Pinpoint the cell where the given text exists, returning its (x, y) midpoint coordinate. 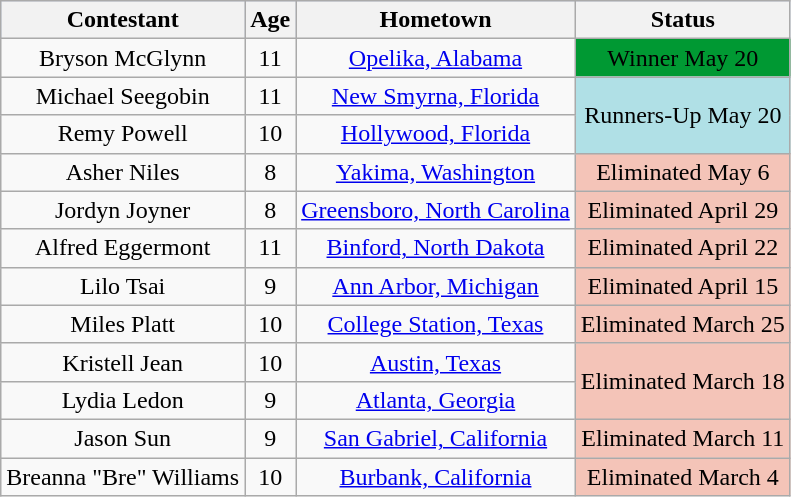
Austin, Texas (436, 362)
Lilo Tsai (123, 286)
Binford, North Dakota (436, 248)
Alfred Eggermont (123, 248)
Age (270, 20)
Opelika, Alabama (436, 58)
Ann Arbor, Michigan (436, 286)
Hollywood, Florida (436, 134)
Jordyn Joyner (123, 210)
Eliminated April 15 (682, 286)
Eliminated March 11 (682, 438)
Winner May 20 (682, 58)
Miles Platt (123, 324)
Eliminated March 18 (682, 381)
Burbank, California (436, 477)
Kristell Jean (123, 362)
Eliminated March 4 (682, 477)
Contestant (123, 20)
Michael Seegobin (123, 96)
Breanna "Bre" Williams (123, 477)
Eliminated April 22 (682, 248)
Atlanta, Georgia (436, 400)
Jason Sun (123, 438)
College Station, Texas (436, 324)
Greensboro, North Carolina (436, 210)
Eliminated March 25 (682, 324)
Asher Niles (123, 172)
Yakima, Washington (436, 172)
San Gabriel, California (436, 438)
Remy Powell (123, 134)
Eliminated May 6 (682, 172)
Runners-Up May 20 (682, 115)
Hometown (436, 20)
Lydia Ledon (123, 400)
New Smyrna, Florida (436, 96)
Status (682, 20)
Eliminated April 29 (682, 210)
Bryson McGlynn (123, 58)
